From the cell containing the given text, extract its center point as (X, Y) coordinate. 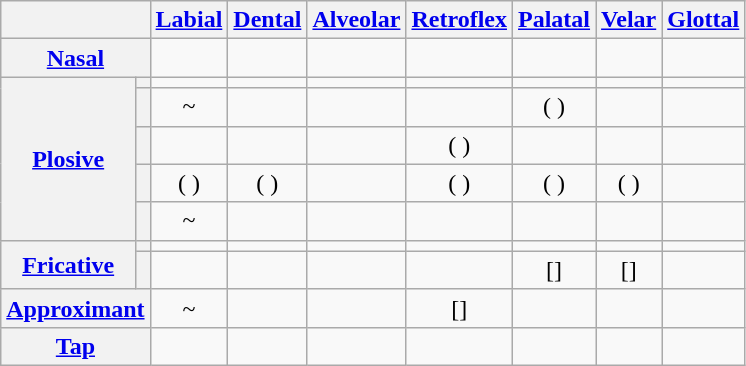
Plosive (68, 158)
Dental (268, 20)
Fricative (68, 264)
Palatal (554, 20)
Tap (76, 346)
Retroflex (460, 20)
Labial (189, 20)
Alveolar (356, 20)
Glottal (704, 20)
Nasal (76, 58)
Velar (629, 20)
Approximant (76, 308)
